Return [x, y] of the center of cell containing provided text 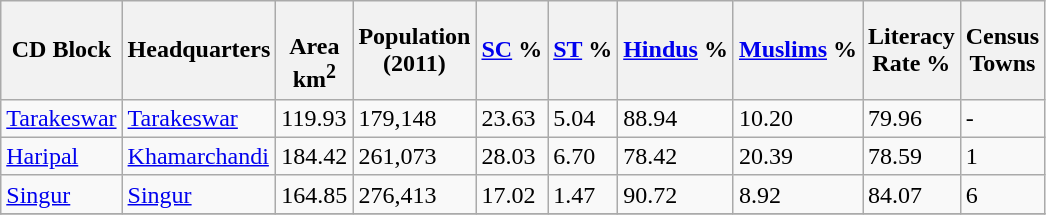
17.02 [512, 194]
90.72 [676, 194]
Population(2011) [414, 50]
Muslims % [798, 50]
261,073 [414, 156]
78.59 [912, 156]
164.85 [314, 194]
119.93 [314, 118]
CD Block [62, 50]
276,413 [414, 194]
78.42 [676, 156]
6 [1002, 194]
23.63 [512, 118]
Literacy Rate % [912, 50]
184.42 [314, 156]
79.96 [912, 118]
8.92 [798, 194]
SC % [512, 50]
84.07 [912, 194]
88.94 [676, 118]
Haripal [62, 156]
1.47 [583, 194]
28.03 [512, 156]
Khamarchandi [199, 156]
CensusTowns [1002, 50]
ST % [583, 50]
179,148 [414, 118]
20.39 [798, 156]
1 [1002, 156]
5.04 [583, 118]
10.20 [798, 118]
Areakm2 [314, 50]
- [1002, 118]
Headquarters [199, 50]
Hindus % [676, 50]
6.70 [583, 156]
